Detect which cell encompasses the target text, then output its (X, Y) center coordinate. 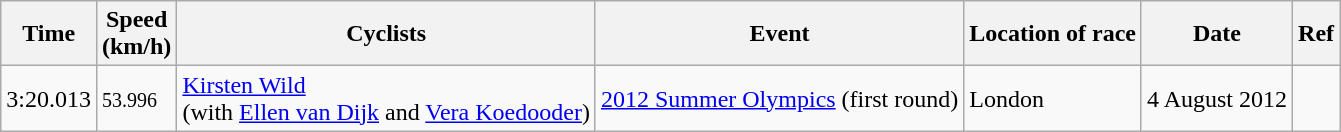
Event (779, 34)
Time (49, 34)
Ref (1316, 34)
3:20.013 (49, 98)
53.996 (136, 98)
Kirsten Wild(with Ellen van Dijk and Vera Koedooder) (386, 98)
4 August 2012 (1216, 98)
2012 Summer Olympics (first round) (779, 98)
London (1053, 98)
Speed(km/h) (136, 34)
Location of race (1053, 34)
Cyclists (386, 34)
Date (1216, 34)
